Search for the cell housing the specified text and yield its (X, Y) center coordinate. 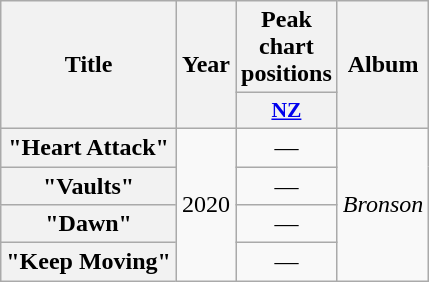
"Heart Attack" (89, 147)
NZ (287, 111)
Peak chart positions (287, 47)
"Dawn" (89, 224)
Title (89, 65)
2020 (206, 204)
"Keep Moving" (89, 262)
Album (383, 65)
"Vaults" (89, 185)
Bronson (383, 204)
Year (206, 65)
